Scan for the cell matching the given text and deliver its (X, Y) coordinate at center. 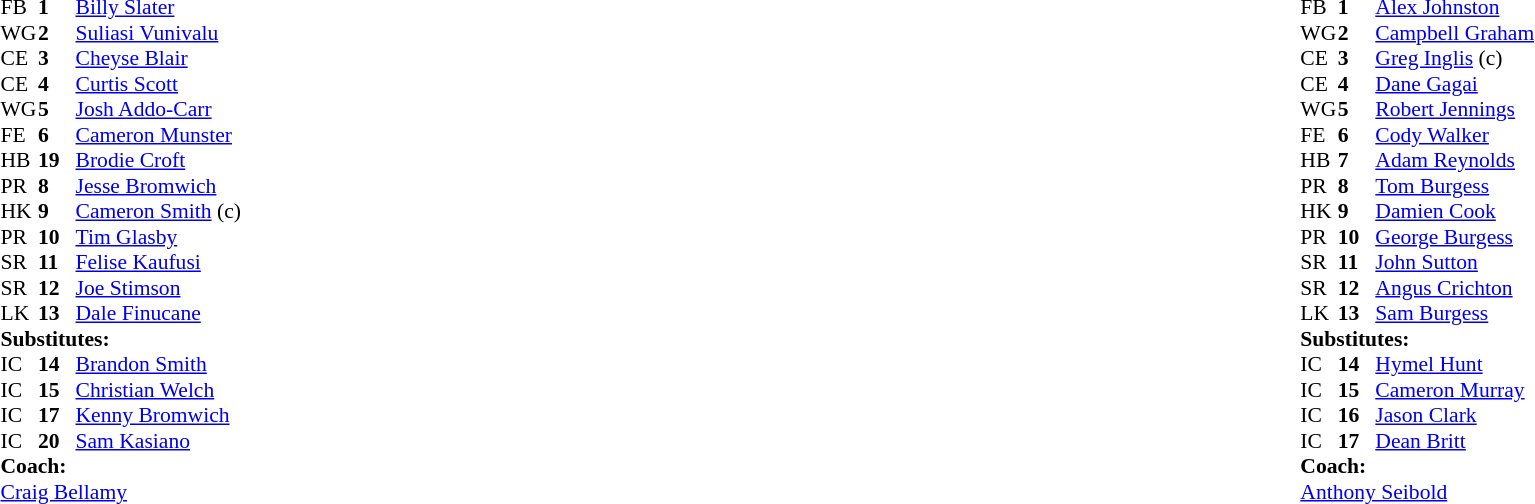
Brandon Smith (158, 365)
Campbell Graham (1454, 33)
Hymel Hunt (1454, 365)
Robert Jennings (1454, 109)
Felise Kaufusi (158, 263)
Curtis Scott (158, 84)
Jesse Bromwich (158, 186)
Dane Gagai (1454, 84)
Jason Clark (1454, 415)
Suliasi Vunivalu (158, 33)
John Sutton (1454, 263)
George Burgess (1454, 237)
20 (57, 441)
Tom Burgess (1454, 186)
Greg Inglis (c) (1454, 59)
Cameron Smith (c) (158, 211)
16 (1357, 415)
Cameron Munster (158, 135)
Kenny Bromwich (158, 415)
Joe Stimson (158, 288)
Brodie Croft (158, 161)
Tim Glasby (158, 237)
Angus Crichton (1454, 288)
Christian Welch (158, 390)
7 (1357, 161)
Adam Reynolds (1454, 161)
Dale Finucane (158, 313)
Sam Burgess (1454, 313)
Sam Kasiano (158, 441)
Damien Cook (1454, 211)
Dean Britt (1454, 441)
Cameron Murray (1454, 390)
Josh Addo-Carr (158, 109)
Cody Walker (1454, 135)
19 (57, 161)
Cheyse Blair (158, 59)
